Determine the (x, y) coordinate at the center of the cell enclosing the given text.  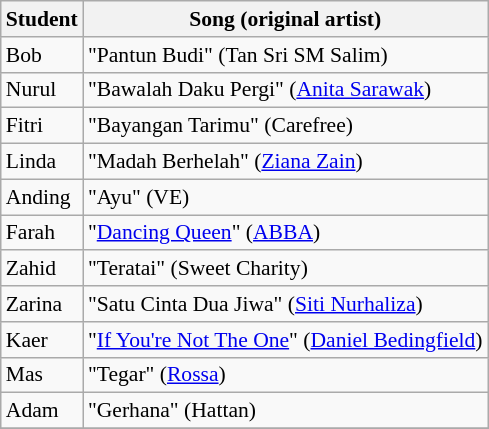
"If You're Not The One" (Daniel Bedingfield) (286, 340)
"Bayangan Tarimu" (Carefree) (286, 126)
"Bawalah Daku Pergi" (Anita Sarawak) (286, 90)
Nurul (42, 90)
Kaer (42, 340)
"Gerhana" (Hattan) (286, 411)
Zahid (42, 269)
"Madah Berhelah" (Ziana Zain) (286, 162)
Anding (42, 197)
Fitri (42, 126)
Adam (42, 411)
Song (original artist) (286, 19)
"Ayu" (VE) (286, 197)
"Teratai" (Sweet Charity) (286, 269)
Linda (42, 162)
Student (42, 19)
Zarina (42, 304)
Mas (42, 375)
"Pantun Budi" (Tan Sri SM Salim) (286, 55)
"Tegar" (Rossa) (286, 375)
"Dancing Queen" (ABBA) (286, 233)
"Satu Cinta Dua Jiwa" (Siti Nurhaliza) (286, 304)
Farah (42, 233)
Bob (42, 55)
